Scan for the cell matching the given text and deliver its [x, y] coordinate at center. 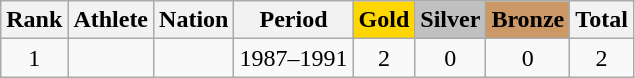
Bronze [528, 20]
1 [34, 58]
Nation [194, 20]
Total [602, 20]
Rank [34, 20]
Athlete [111, 20]
Period [294, 20]
Gold [384, 20]
Silver [450, 20]
1987–1991 [294, 58]
